Extract the [X, Y] coordinate from the center of the cell holding the provided text.  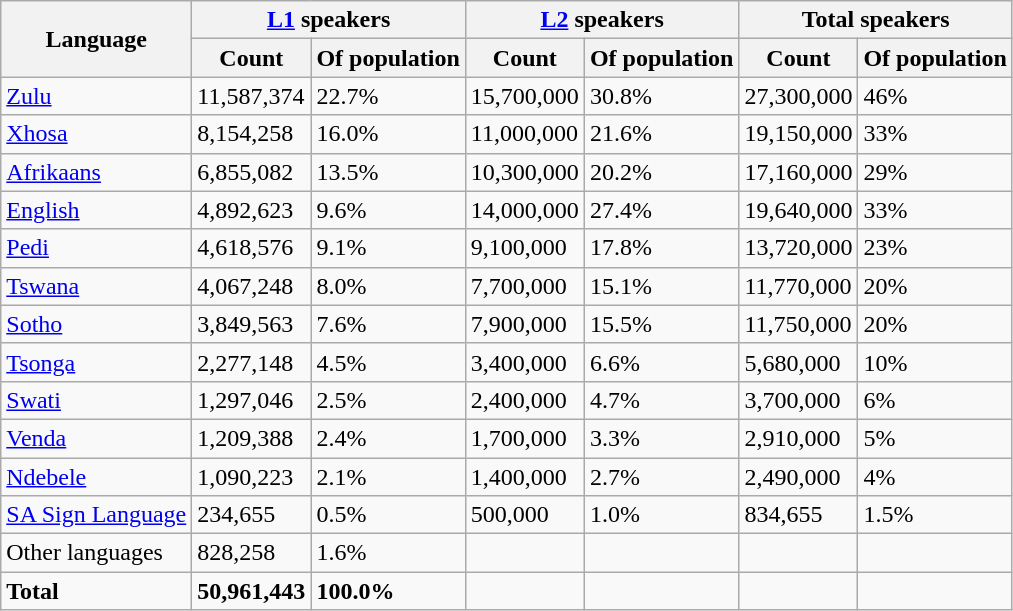
4.7% [661, 400]
7,700,000 [524, 286]
Xhosa [96, 134]
1,209,388 [252, 438]
Total speakers [876, 20]
50,961,443 [252, 591]
27.4% [661, 210]
13,720,000 [798, 248]
Total [96, 591]
27,300,000 [798, 96]
Other languages [96, 553]
234,655 [252, 515]
Language [96, 39]
5% [935, 438]
Tsonga [96, 362]
7.6% [388, 324]
2.1% [388, 477]
0.5% [388, 515]
3.3% [661, 438]
L2 speakers [602, 20]
828,258 [252, 553]
4.5% [388, 362]
English [96, 210]
2.7% [661, 477]
1,700,000 [524, 438]
16.0% [388, 134]
Sotho [96, 324]
1.5% [935, 515]
2,490,000 [798, 477]
1.0% [661, 515]
11,587,374 [252, 96]
1,297,046 [252, 400]
8.0% [388, 286]
10% [935, 362]
4,892,623 [252, 210]
100.0% [388, 591]
2,910,000 [798, 438]
3,400,000 [524, 362]
4% [935, 477]
46% [935, 96]
2,400,000 [524, 400]
15.1% [661, 286]
3,700,000 [798, 400]
1,400,000 [524, 477]
14,000,000 [524, 210]
3,849,563 [252, 324]
13.5% [388, 172]
Afrikaans [96, 172]
29% [935, 172]
17.8% [661, 248]
6% [935, 400]
15,700,000 [524, 96]
23% [935, 248]
500,000 [524, 515]
2.4% [388, 438]
21.6% [661, 134]
Ndebele [96, 477]
SA Sign Language [96, 515]
Pedi [96, 248]
Swati [96, 400]
2.5% [388, 400]
4,618,576 [252, 248]
30.8% [661, 96]
11,770,000 [798, 286]
834,655 [798, 515]
11,000,000 [524, 134]
9,100,000 [524, 248]
15.5% [661, 324]
Tswana [96, 286]
9.6% [388, 210]
Zulu [96, 96]
7,900,000 [524, 324]
Venda [96, 438]
17,160,000 [798, 172]
6.6% [661, 362]
19,150,000 [798, 134]
1,090,223 [252, 477]
4,067,248 [252, 286]
6,855,082 [252, 172]
9.1% [388, 248]
22.7% [388, 96]
11,750,000 [798, 324]
5,680,000 [798, 362]
10,300,000 [524, 172]
2,277,148 [252, 362]
L1 speakers [329, 20]
8,154,258 [252, 134]
20.2% [661, 172]
19,640,000 [798, 210]
1.6% [388, 553]
